Identify which cell holds the provided text, then report its (X, Y) central coordinate. 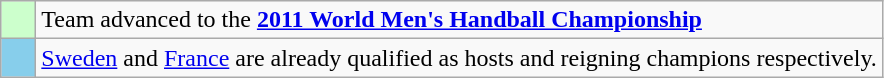
Sweden and France are already qualified as hosts and reigning champions respectively. (460, 58)
Team advanced to the 2011 World Men's Handball Championship (460, 20)
